Return (X, Y) of the center of cell containing provided text 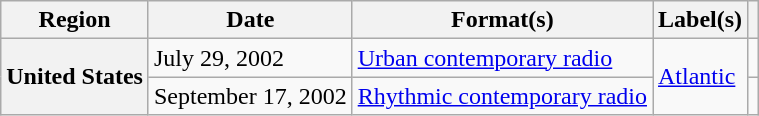
Rhythmic contemporary radio (502, 96)
Format(s) (502, 20)
September 17, 2002 (250, 96)
United States (75, 77)
Date (250, 20)
Urban contemporary radio (502, 58)
Atlantic (700, 77)
Region (75, 20)
July 29, 2002 (250, 58)
Label(s) (700, 20)
